Determine the (x, y) coordinate at the center of the cell enclosing the given text.  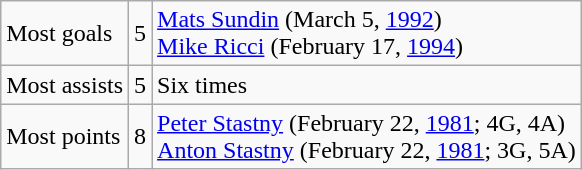
8 (140, 136)
Peter Stastny (February 22, 1981; 4G, 4A)Anton Stastny (February 22, 1981; 3G, 5A) (367, 136)
Most assists (65, 85)
Mats Sundin (March 5, 1992)Mike Ricci (February 17, 1994) (367, 34)
Six times (367, 85)
Most goals (65, 34)
Most points (65, 136)
